Determine the (x, y) coordinate at the center of the cell enclosing the given text.  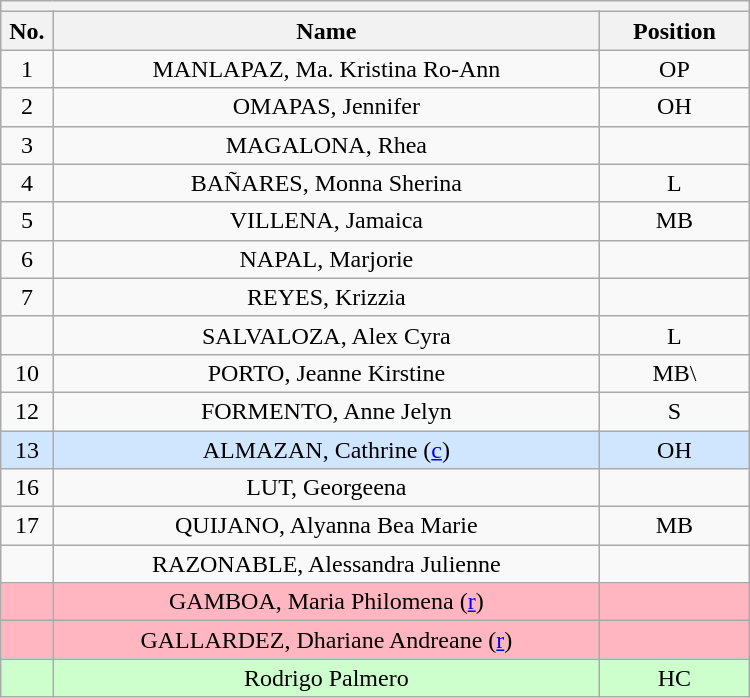
MANLAPAZ, Ma. Kristina Ro-Ann (326, 69)
OMAPAS, Jennifer (326, 107)
5 (27, 221)
LUT, Georgeena (326, 488)
QUIJANO, Alyanna Bea Marie (326, 526)
Rodrigo Palmero (326, 678)
6 (27, 259)
GALLARDEZ, Dhariane Andreane (r) (326, 640)
MAGALONA, Rhea (326, 145)
VILLENA, Jamaica (326, 221)
2 (27, 107)
REYES, Krizzia (326, 297)
NAPAL, Marjorie (326, 259)
HC (675, 678)
1 (27, 69)
OP (675, 69)
FORMENTO, Anne Jelyn (326, 411)
17 (27, 526)
RAZONABLE, Alessandra Julienne (326, 564)
12 (27, 411)
13 (27, 449)
Name (326, 31)
Position (675, 31)
GAMBOA, Maria Philomena (r) (326, 602)
ALMAZAN, Cathrine (c) (326, 449)
No. (27, 31)
SALVALOZA, Alex Cyra (326, 335)
7 (27, 297)
BAÑARES, Monna Sherina (326, 183)
16 (27, 488)
10 (27, 373)
PORTO, Jeanne Kirstine (326, 373)
4 (27, 183)
S (675, 411)
MB\ (675, 373)
3 (27, 145)
